Output the [x, y] coordinate of the center of the cell containing the given text.  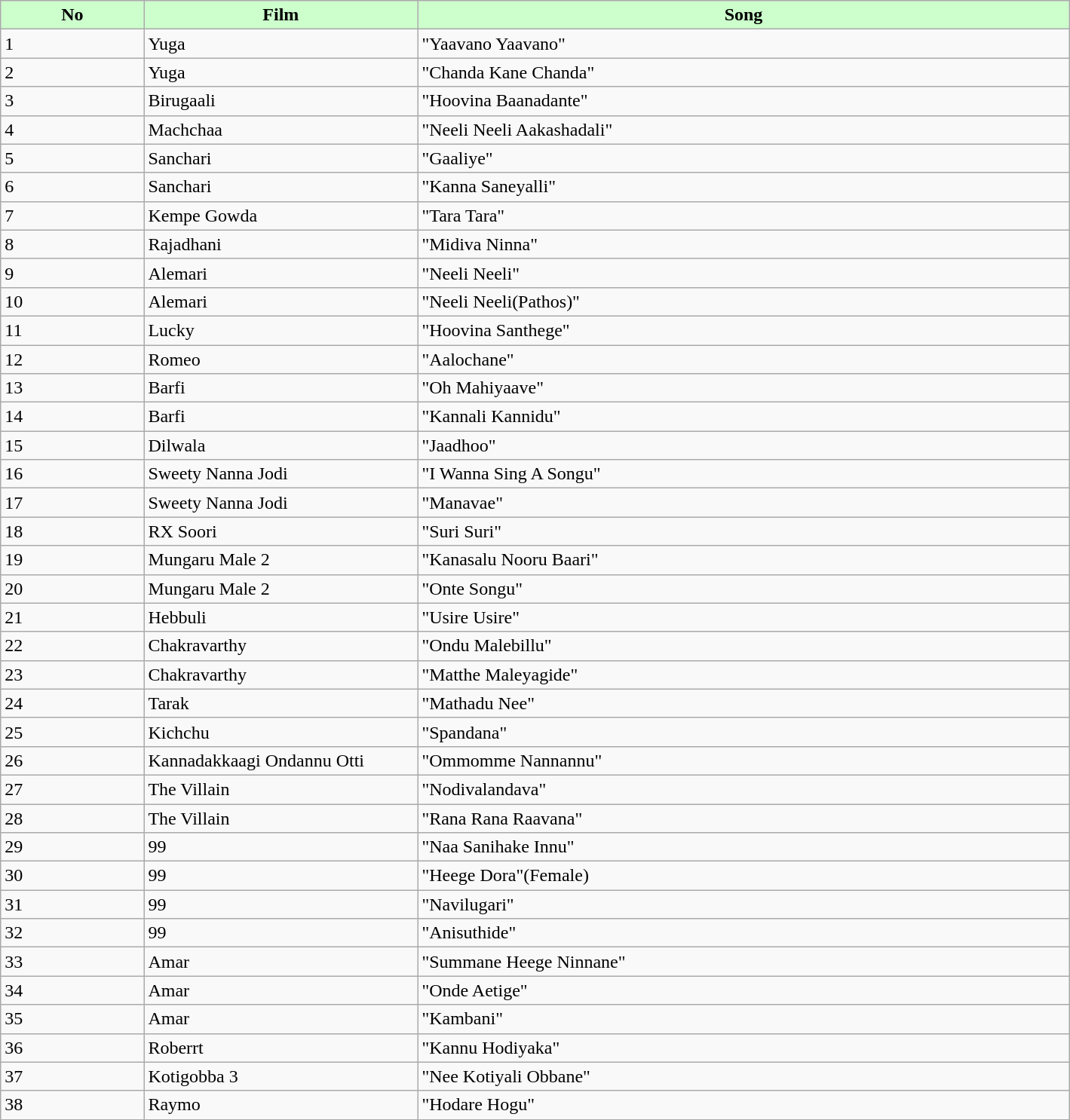
38 [72, 1105]
"Yaavano Yaavano" [743, 44]
"Ommomme Nannannu" [743, 760]
Machchaa [281, 130]
No [72, 15]
"Kannali Kannidu" [743, 417]
36 [72, 1048]
24 [72, 703]
"Kanna Saneyalli" [743, 187]
18 [72, 531]
27 [72, 789]
8 [72, 244]
"Matthe Maleyagide" [743, 675]
"Anisuthide" [743, 933]
"Spandana" [743, 732]
"Hoovina Santhege" [743, 330]
28 [72, 818]
12 [72, 360]
"I Wanna Sing A Songu" [743, 474]
"Navilugari" [743, 904]
34 [72, 990]
7 [72, 216]
31 [72, 904]
"Hoovina Baanadante" [743, 101]
"Heege Dora"(Female) [743, 876]
Romeo [281, 360]
"Naa Sanihake Innu" [743, 847]
Tarak [281, 703]
"Neeli Neeli" [743, 273]
"Rana Rana Raavana" [743, 818]
"Neeli Neeli Aakashadali" [743, 130]
"Gaaliye" [743, 158]
"Onte Songu" [743, 589]
"Jaadhoo" [743, 445]
32 [72, 933]
35 [72, 1019]
"Kambani" [743, 1019]
17 [72, 503]
29 [72, 847]
11 [72, 330]
RX Soori [281, 531]
20 [72, 589]
"Nee Kotiyali Obbane" [743, 1076]
26 [72, 760]
5 [72, 158]
37 [72, 1076]
Roberrt [281, 1048]
Dilwala [281, 445]
"Chanda Kane Chanda" [743, 72]
22 [72, 646]
25 [72, 732]
13 [72, 388]
14 [72, 417]
"Oh Mahiyaave" [743, 388]
Kotigobba 3 [281, 1076]
23 [72, 675]
33 [72, 962]
16 [72, 474]
Song [743, 15]
Kichchu [281, 732]
4 [72, 130]
"Suri Suri" [743, 531]
9 [72, 273]
Kannadakkaagi Ondannu Otti [281, 760]
Rajadhani [281, 244]
"Tara Tara" [743, 216]
6 [72, 187]
Hebbuli [281, 617]
"Neeli Neeli(Pathos)" [743, 301]
"Summane Heege Ninnane" [743, 962]
"Kannu Hodiyaka" [743, 1048]
21 [72, 617]
"Hodare Hogu" [743, 1105]
"Kanasalu Nooru Baari" [743, 560]
"Nodivalandava" [743, 789]
15 [72, 445]
2 [72, 72]
"Ondu Malebillu" [743, 646]
1 [72, 44]
"Usire Usire" [743, 617]
"Midiva Ninna" [743, 244]
Kempe Gowda [281, 216]
19 [72, 560]
Birugaali [281, 101]
Film [281, 15]
"Manavae" [743, 503]
10 [72, 301]
3 [72, 101]
"Mathadu Nee" [743, 703]
30 [72, 876]
Lucky [281, 330]
"Aalochane" [743, 360]
Raymo [281, 1105]
"Onde Aetige" [743, 990]
